From the cell containing the given text, extract its center point as (X, Y) coordinate. 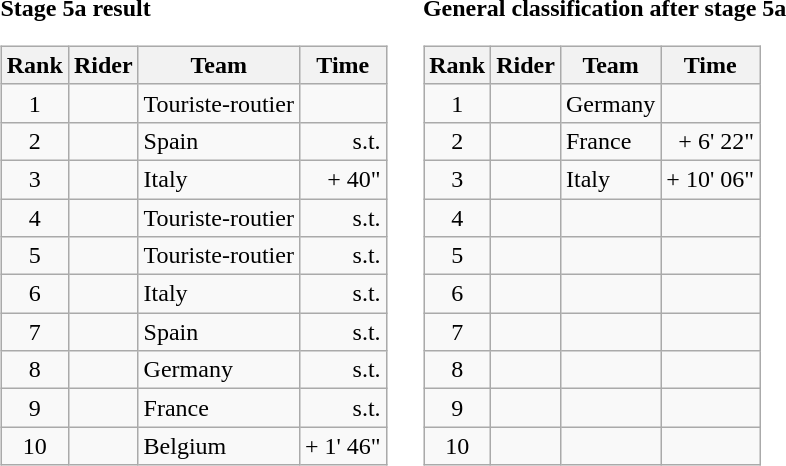
+ 10' 06" (710, 179)
Belgium (218, 446)
+ 40" (342, 179)
+ 6' 22" (710, 141)
+ 1' 46" (342, 446)
